Capture the cell that displays the provided text and extract its (X, Y) central coordinate. 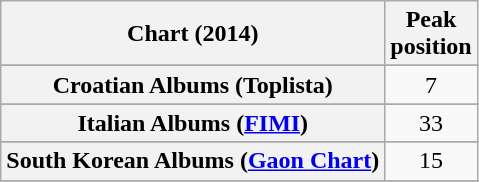
Peakposition (431, 34)
South Korean Albums (Gaon Chart) (193, 161)
Italian Albums (FIMI) (193, 123)
7 (431, 85)
15 (431, 161)
Chart (2014) (193, 34)
Croatian Albums (Toplista) (193, 85)
33 (431, 123)
